Scan for the cell matching the given text and deliver its (x, y) coordinate at center. 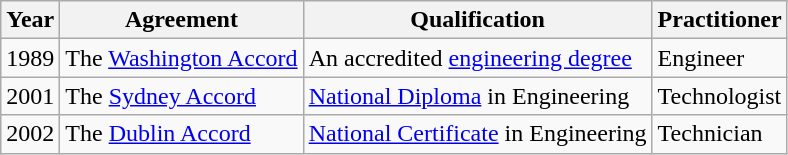
Engineer (720, 58)
Agreement (182, 20)
Year (30, 20)
2001 (30, 96)
The Washington Accord (182, 58)
National Diploma in Engineering (478, 96)
National Certificate in Engineering (478, 134)
Technician (720, 134)
Practitioner (720, 20)
Technologist (720, 96)
2002 (30, 134)
The Dublin Accord (182, 134)
1989 (30, 58)
Qualification (478, 20)
An accredited engineering degree (478, 58)
The Sydney Accord (182, 96)
